For the text-containing cell, return its midpoint in [X, Y] coordinate format. 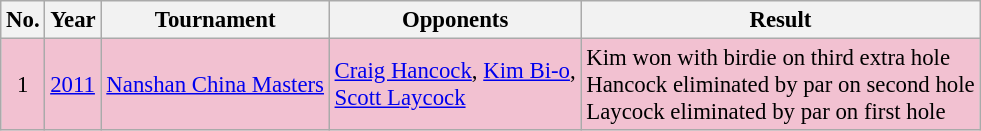
Kim won with birdie on third extra holeHancock eliminated by par on second holeLaycock eliminated by par on first hole [780, 85]
Year [73, 20]
Opponents [455, 20]
1 [23, 85]
2011 [73, 85]
No. [23, 20]
Nanshan China Masters [215, 85]
Tournament [215, 20]
Result [780, 20]
Craig Hancock, Kim Bi-o, Scott Laycock [455, 85]
